From the cell containing the given text, extract its center point as [x, y] coordinate. 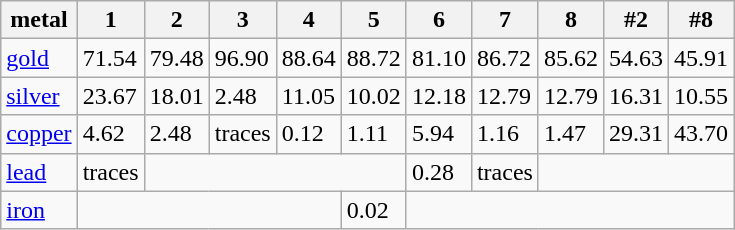
85.62 [570, 58]
11.05 [308, 96]
23.67 [110, 96]
1.16 [504, 134]
71.54 [110, 58]
1 [110, 20]
1.47 [570, 134]
0.28 [438, 172]
45.91 [702, 58]
2 [176, 20]
7 [504, 20]
29.31 [636, 134]
79.48 [176, 58]
12.18 [438, 96]
gold [39, 58]
4.62 [110, 134]
0.12 [308, 134]
16.31 [636, 96]
#2 [636, 20]
8 [570, 20]
5.94 [438, 134]
10.55 [702, 96]
1.11 [374, 134]
metal [39, 20]
iron [39, 210]
lead [39, 172]
96.90 [242, 58]
88.64 [308, 58]
6 [438, 20]
#8 [702, 20]
10.02 [374, 96]
3 [242, 20]
4 [308, 20]
54.63 [636, 58]
81.10 [438, 58]
0.02 [374, 210]
43.70 [702, 134]
5 [374, 20]
silver [39, 96]
86.72 [504, 58]
copper [39, 134]
88.72 [374, 58]
18.01 [176, 96]
